Detect which cell encompasses the target text, then output its [x, y] center coordinate. 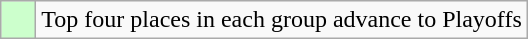
Top four places in each group advance to Playoffs [282, 20]
